Extract the [x, y] coordinate from the center of the cell holding the provided text.  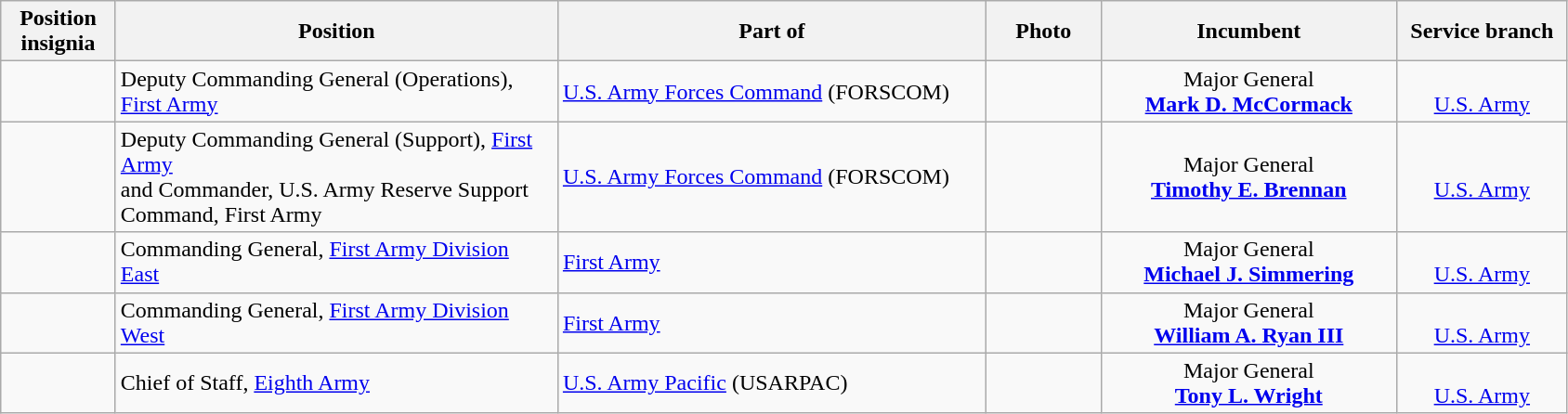
Chief of Staff, Eighth Army [336, 382]
Major GeneralWilliam A. Ryan III [1248, 323]
Deputy Commanding General (Operations), First Army [336, 91]
Major GeneralTimothy E. Brennan [1248, 176]
Commanding General, First Army Division East [336, 262]
Incumbent [1248, 32]
U.S. Army Pacific (USARPAC) [771, 382]
Position insignia [59, 32]
Major GeneralMark D. McCormack [1248, 91]
Deputy Commanding General (Support), First Armyand Commander, U.S. Army Reserve Support Command, First Army [336, 176]
Photo [1043, 32]
Major GeneralMichael J. Simmering [1248, 262]
Commanding General, First Army Division West [336, 323]
Service branch [1483, 32]
Part of [771, 32]
Position [336, 32]
Major GeneralTony L. Wright [1248, 382]
